Scan for the cell matching the given text and deliver its (X, Y) coordinate at center. 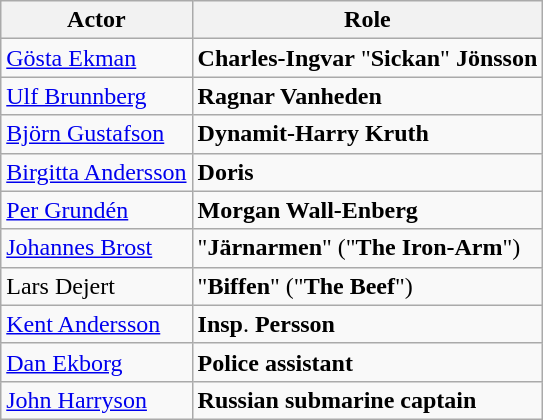
Doris (368, 172)
Gösta Ekman (96, 58)
John Harryson (96, 400)
Role (368, 20)
Johannes Brost (96, 248)
Actor (96, 20)
Björn Gustafson (96, 134)
"Järnarmen" ("The Iron-Arm") (368, 248)
Charles-Ingvar "Sickan" Jönsson (368, 58)
Russian submarine captain (368, 400)
Police assistant (368, 362)
Insp. Persson (368, 324)
Ulf Brunnberg (96, 96)
Morgan Wall-Enberg (368, 210)
Ragnar Vanheden (368, 96)
Birgitta Andersson (96, 172)
Dynamit-Harry Kruth (368, 134)
Lars Dejert (96, 286)
Kent Andersson (96, 324)
Per Grundén (96, 210)
Dan Ekborg (96, 362)
"Biffen" ("The Beef") (368, 286)
